Scan for the cell matching the given text and deliver its [x, y] coordinate at center. 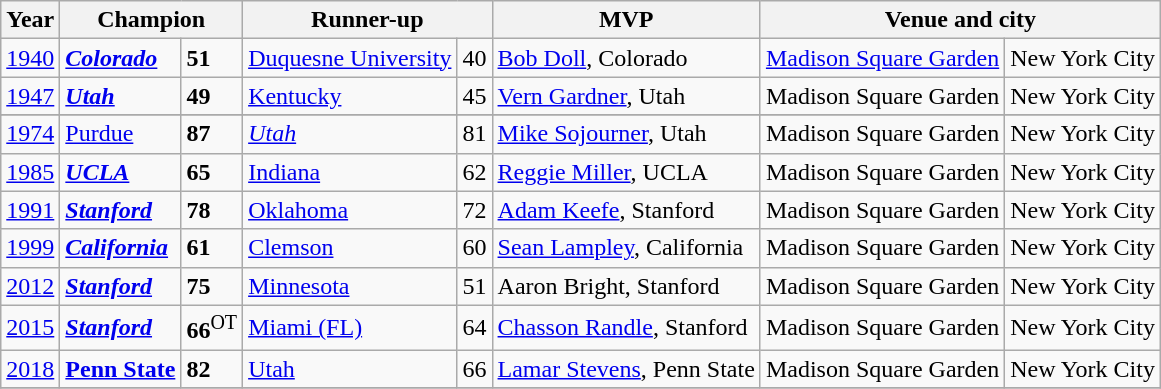
66OT [212, 328]
Colorado [120, 58]
45 [474, 96]
Vern Gardner, Utah [626, 96]
40 [474, 58]
1985 [30, 172]
Chasson Randle, Stanford [626, 328]
1999 [30, 248]
82 [212, 369]
Lamar Stevens, Penn State [626, 369]
78 [212, 210]
61 [212, 248]
66 [474, 369]
Penn State [120, 369]
64 [474, 328]
Reggie Miller, UCLA [626, 172]
Adam Keefe, Stanford [626, 210]
1974 [30, 134]
Duquesne University [350, 58]
MVP [626, 20]
75 [212, 286]
Bob Doll, Colorado [626, 58]
87 [212, 134]
Oklahoma [350, 210]
Clemson [350, 248]
1940 [30, 58]
2018 [30, 369]
Minnesota [350, 286]
65 [212, 172]
Indiana [350, 172]
California [120, 248]
1991 [30, 210]
62 [474, 172]
Venue and city [960, 20]
Mike Sojourner, Utah [626, 134]
Sean Lampley, California [626, 248]
Runner-up [368, 20]
Champion [152, 20]
60 [474, 248]
Miami (FL) [350, 328]
Purdue [120, 134]
UCLA [120, 172]
2012 [30, 286]
72 [474, 210]
Year [30, 20]
49 [212, 96]
Aaron Bright, Stanford [626, 286]
2015 [30, 328]
Kentucky [350, 96]
1947 [30, 96]
81 [474, 134]
